For the text-containing cell, return its midpoint in [X, Y] coordinate format. 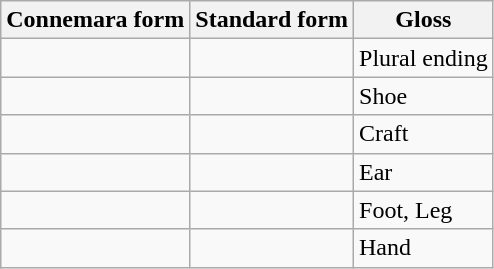
Craft [424, 134]
Ear [424, 172]
Gloss [424, 20]
Shoe [424, 96]
Plural ending [424, 58]
Foot, Leg [424, 210]
Hand [424, 248]
Connemara form [96, 20]
Standard form [272, 20]
